Extract the (x, y) coordinate from the center of the cell holding the provided text.  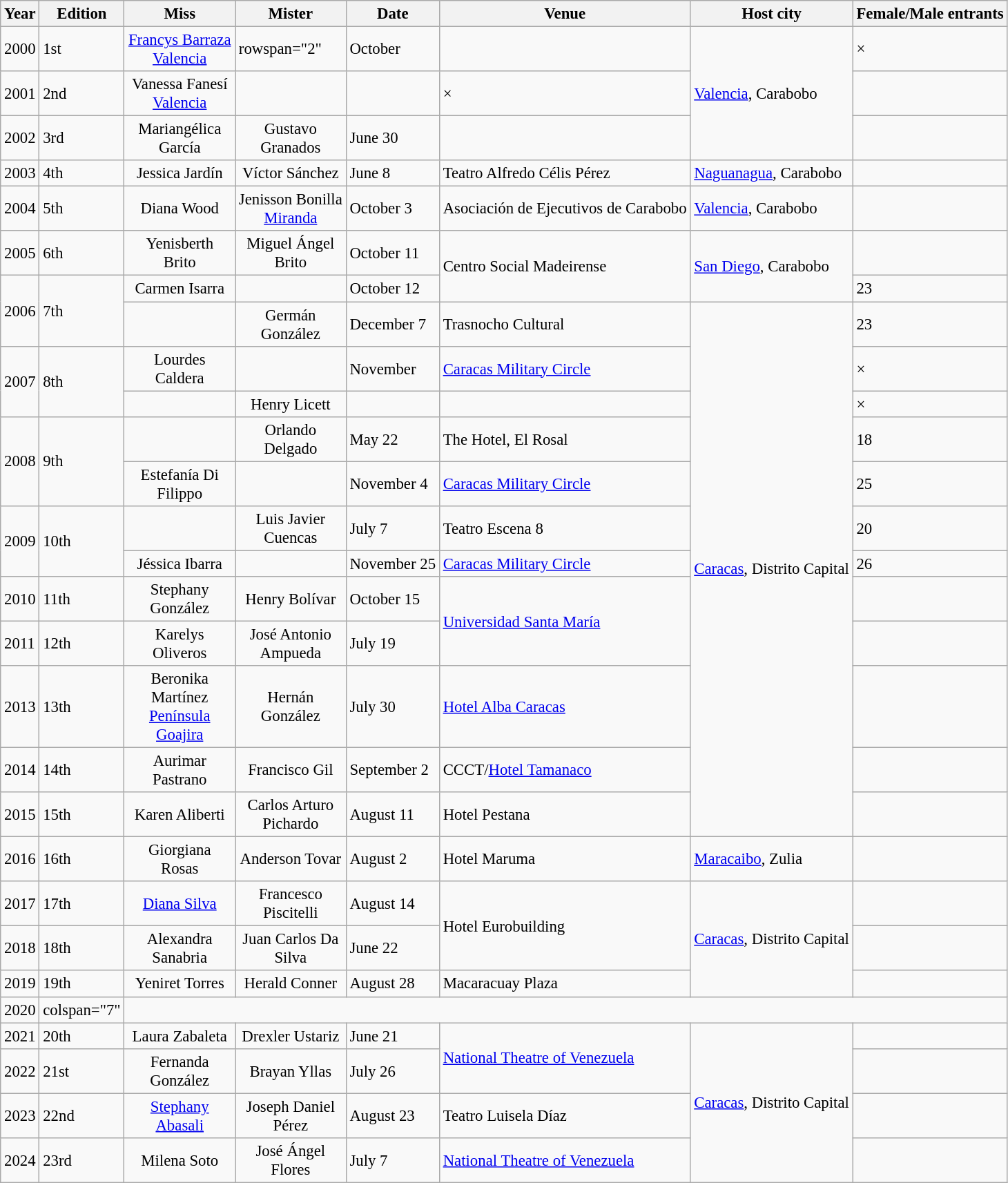
2008 (20, 461)
Beronika Martínez Península Goajira (180, 707)
Diana Silva (180, 903)
13th (81, 707)
October (392, 50)
11th (81, 599)
2021 (20, 1036)
Centro Social Madeirense (565, 266)
August 11 (392, 815)
2017 (20, 903)
Miss (180, 14)
Year (20, 14)
2001 (20, 94)
Naguanagua, Carabobo (772, 173)
1st (81, 50)
Stephany González (180, 599)
Aurimar Pastrano (180, 771)
Anderson Tovar (291, 859)
6th (81, 253)
2022 (20, 1070)
Stephany Abasali (180, 1116)
Gustavo Granados (291, 138)
Mister (291, 14)
Trasnocho Cultural (565, 325)
Juan Carlos Da Silva (291, 949)
Orlando Delgado (291, 439)
Teatro Alfredo Célis Pérez (565, 173)
September 2 (392, 771)
José Ángel Flores (291, 1160)
16th (81, 859)
20 (930, 529)
Maracaibo, Zulia (772, 859)
June 21 (392, 1036)
17th (81, 903)
2015 (20, 815)
Víctor Sánchez (291, 173)
Karen Aliberti (180, 815)
Milena Soto (180, 1160)
12th (81, 644)
Hotel Maruma (565, 859)
2005 (20, 253)
22nd (81, 1116)
2006 (20, 311)
October 11 (392, 253)
August 28 (392, 984)
2019 (20, 984)
Jenisson Bonilla Miranda (291, 209)
July 26 (392, 1070)
August 23 (392, 1116)
May 22 (392, 439)
Hotel Eurobuilding (565, 925)
October 12 (392, 289)
Mariangélica García (180, 138)
Vanessa Fanesí Valencia (180, 94)
Universidad Santa María (565, 622)
2000 (20, 50)
Hernán González (291, 707)
November (392, 369)
2003 (20, 173)
rowspan="2" (291, 50)
Yenisberth Brito (180, 253)
19th (81, 984)
Teatro Luisela Díaz (565, 1116)
Teatro Escena 8 (565, 529)
Diana Wood (180, 209)
June 8 (392, 173)
Female/Male entrants (930, 14)
2016 (20, 859)
Fernanda González (180, 1070)
Macaracuay Plaza (565, 984)
August 2 (392, 859)
20th (81, 1036)
Henry Bolívar (291, 599)
Francys Barraza Valencia (180, 50)
Hotel Pestana (565, 815)
26 (930, 564)
9th (81, 461)
July 19 (392, 644)
Miguel Ángel Brito (291, 253)
2020 (20, 1010)
2024 (20, 1160)
colspan="7" (81, 1010)
Henry Licett (291, 404)
Giorgiana Rosas (180, 859)
CCCT/Hotel Tamanaco (565, 771)
Edition (81, 14)
21st (81, 1070)
Alexandra Sanabria (180, 949)
3rd (81, 138)
18 (930, 439)
Francisco Gil (291, 771)
2018 (20, 949)
2002 (20, 138)
2010 (20, 599)
October 3 (392, 209)
Jéssica Ibarra (180, 564)
10th (81, 541)
Brayan Yllas (291, 1070)
Laura Zabaleta (180, 1036)
Host city (772, 14)
Drexler Ustariz (291, 1036)
18th (81, 949)
Estefanía Di Filippo (180, 483)
October 15 (392, 599)
The Hotel, El Rosal (565, 439)
2023 (20, 1116)
2009 (20, 541)
November 25 (392, 564)
7th (81, 311)
Carmen Isarra (180, 289)
Carlos Arturo Pichardo (291, 815)
Lourdes Caldera (180, 369)
Germán González (291, 325)
Asociación de Ejecutivos de Carabobo (565, 209)
25 (930, 483)
Francesco Piscitelli (291, 903)
23rd (81, 1160)
2004 (20, 209)
Joseph Daniel Pérez (291, 1116)
July 30 (392, 707)
8th (81, 381)
Yeniret Torres (180, 984)
November 4 (392, 483)
Hotel Alba Caracas (565, 707)
15th (81, 815)
Date (392, 14)
5th (81, 209)
14th (81, 771)
Herald Conner (291, 984)
June 22 (392, 949)
2013 (20, 707)
August 14 (392, 903)
4th (81, 173)
Karelys Oliveros (180, 644)
Jessica Jardín (180, 173)
2014 (20, 771)
June 30 (392, 138)
December 7 (392, 325)
2nd (81, 94)
Venue (565, 14)
2007 (20, 381)
2011 (20, 644)
San Diego, Carabobo (772, 266)
Luis Javier Cuencas (291, 529)
José Antonio Ampueda (291, 644)
